From the cell containing the given text, extract its center point as (x, y) coordinate. 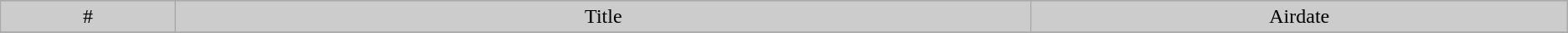
# (89, 17)
Title (603, 17)
Airdate (1299, 17)
